Search for the cell housing the specified text and yield its [x, y] center coordinate. 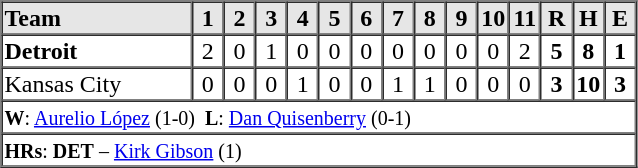
7 [398, 18]
E [620, 18]
Detroit [97, 50]
R [557, 18]
Team [97, 18]
Kansas City [97, 84]
6 [366, 18]
HRs: DET – Kirk Gibson (1) [319, 150]
9 [462, 18]
4 [303, 18]
H [588, 18]
W: Aurelio López (1-0) L: Dan Quisenberry (0-1) [319, 116]
11 [525, 18]
